Detect which cell encompasses the target text, then output its [X, Y] center coordinate. 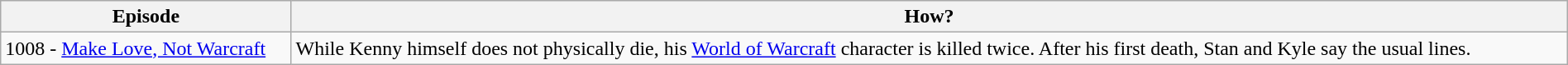
How? [930, 17]
1008 - Make Love, Not Warcraft [146, 48]
Episode [146, 17]
